Identify which cell holds the provided text, then report its (x, y) central coordinate. 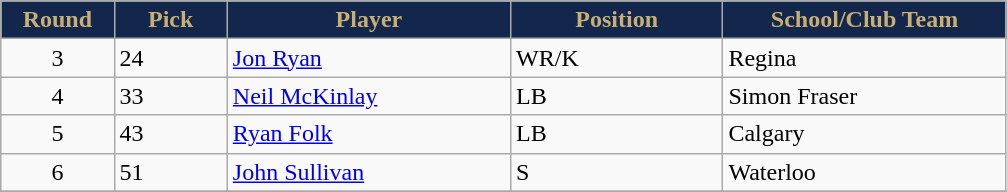
4 (58, 96)
51 (170, 172)
Calgary (864, 134)
Position (617, 20)
Simon Fraser (864, 96)
Jon Ryan (368, 58)
Ryan Folk (368, 134)
Neil McKinlay (368, 96)
5 (58, 134)
S (617, 172)
WR/K (617, 58)
Regina (864, 58)
3 (58, 58)
Round (58, 20)
Waterloo (864, 172)
6 (58, 172)
School/Club Team (864, 20)
43 (170, 134)
24 (170, 58)
Pick (170, 20)
John Sullivan (368, 172)
33 (170, 96)
Player (368, 20)
